Locate the cell with the specified text and output its (x, y) center coordinate. 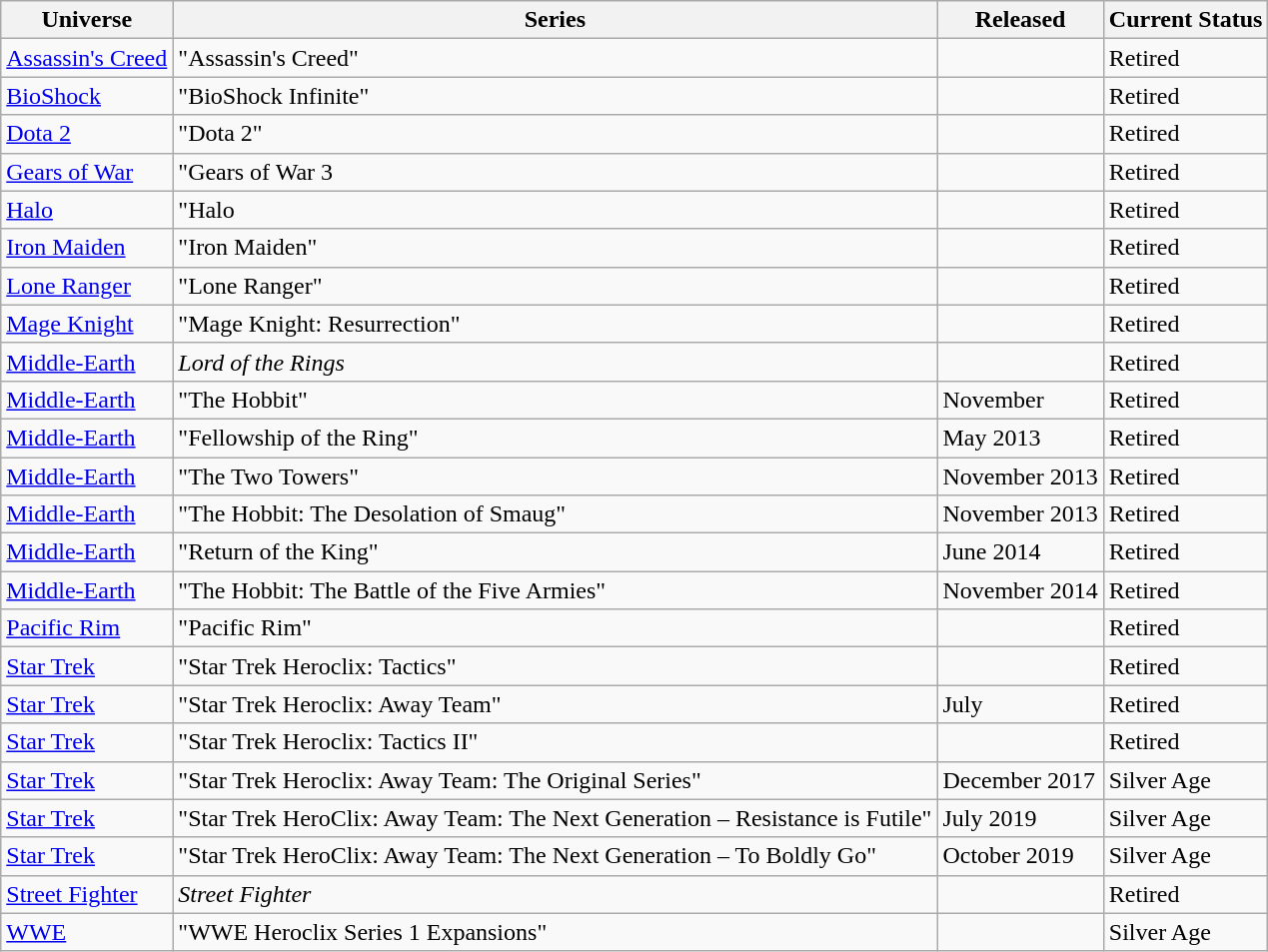
WWE (87, 932)
December 2017 (1020, 780)
Series (556, 20)
"BioShock Infinite" (556, 96)
July 2019 (1020, 818)
Mage Knight (87, 324)
June 2014 (1020, 552)
Assassin's Creed (87, 58)
"Star Trek Heroclix: Away Team" (556, 704)
Released (1020, 20)
Halo (87, 210)
"Assassin's Creed" (556, 58)
July (1020, 704)
November 2014 (1020, 590)
"Iron Maiden" (556, 248)
Lord of the Rings (556, 362)
"Star Trek HeroClix: Away Team: The Next Generation – To Boldly Go" (556, 856)
"Dota 2" (556, 134)
"Mage Knight: Resurrection" (556, 324)
"Return of the King" (556, 552)
"Star Trek HeroClix: Away Team: The Next Generation – Resistance is Futile" (556, 818)
Iron Maiden (87, 248)
November (1020, 400)
Dota 2 (87, 134)
"Fellowship of the Ring" (556, 438)
"Star Trek Heroclix: Away Team: The Original Series" (556, 780)
Lone Ranger (87, 286)
October 2019 (1020, 856)
Universe (87, 20)
Pacific Rim (87, 628)
Current Status (1185, 20)
May 2013 (1020, 438)
"Gears of War 3 (556, 172)
"Halo (556, 210)
"The Hobbit" (556, 400)
"Star Trek Heroclix: Tactics" (556, 666)
"Star Trek Heroclix: Tactics II" (556, 742)
"WWE Heroclix Series 1 Expansions" (556, 932)
BioShock (87, 96)
"The Two Towers" (556, 476)
"Lone Ranger" (556, 286)
"Pacific Rim" (556, 628)
"The Hobbit: The Battle of the Five Armies" (556, 590)
Gears of War (87, 172)
"The Hobbit: The Desolation of Smaug" (556, 514)
